Scan for the cell matching the given text and deliver its (X, Y) coordinate at center. 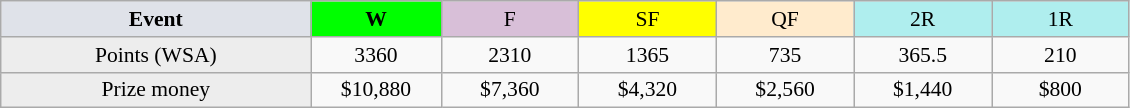
$4,320 (648, 90)
Event (156, 19)
Prize money (156, 90)
2R (923, 19)
W (376, 19)
$2,560 (785, 90)
735 (785, 55)
F (510, 19)
$1,440 (923, 90)
$7,360 (510, 90)
$800 (1061, 90)
SF (648, 19)
210 (1061, 55)
$10,880 (376, 90)
QF (785, 19)
1R (1061, 19)
365.5 (923, 55)
3360 (376, 55)
2310 (510, 55)
1365 (648, 55)
Points (WSA) (156, 55)
